Provide the [X, Y] coordinate of the cell's center where the given text is located.  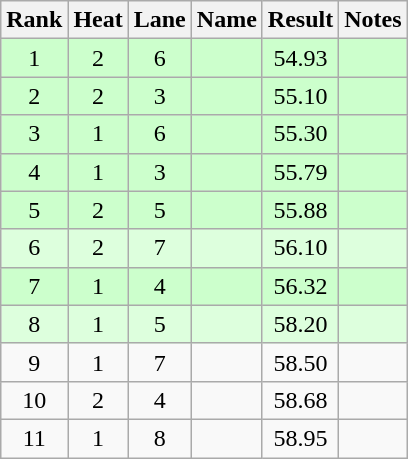
58.20 [300, 324]
Name [226, 20]
Notes [373, 20]
54.93 [300, 58]
55.88 [300, 210]
Rank [34, 20]
Heat [98, 20]
55.30 [300, 134]
56.32 [300, 286]
58.95 [300, 438]
55.79 [300, 172]
11 [34, 438]
9 [34, 362]
Lane [160, 20]
55.10 [300, 96]
58.68 [300, 400]
58.50 [300, 362]
56.10 [300, 248]
Result [300, 20]
10 [34, 400]
